Extract the [X, Y] coordinate from the center of the cell holding the provided text.  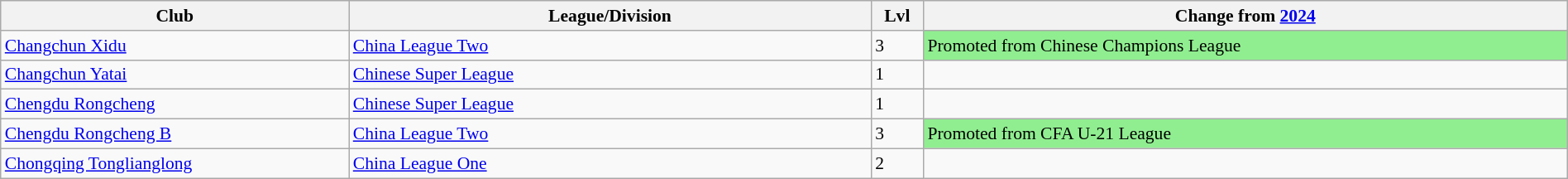
Club [175, 16]
Lvl [896, 16]
Change from 2024 [1245, 16]
Chongqing Tonglianglong [175, 163]
Chengdu Rongcheng [175, 104]
Chengdu Rongcheng B [175, 134]
China League One [610, 163]
Promoted from CFA U-21 League [1245, 134]
2 [896, 163]
League/Division [610, 16]
Changchun Xidu [175, 46]
Promoted from Chinese Champions League [1245, 46]
Changchun Yatai [175, 75]
